Scan for the cell matching the given text and deliver its [x, y] coordinate at center. 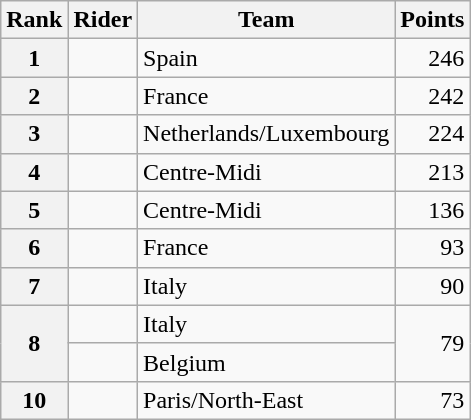
7 [34, 286]
73 [432, 400]
4 [34, 172]
6 [34, 248]
5 [34, 210]
79 [432, 343]
Rider [103, 20]
10 [34, 400]
Belgium [266, 362]
3 [34, 134]
90 [432, 286]
Rank [34, 20]
246 [432, 58]
8 [34, 343]
2 [34, 96]
Paris/North-East [266, 400]
Team [266, 20]
136 [432, 210]
Netherlands/Luxembourg [266, 134]
242 [432, 96]
Spain [266, 58]
93 [432, 248]
213 [432, 172]
224 [432, 134]
Points [432, 20]
1 [34, 58]
